Determine the [x, y] coordinate at the center of the cell enclosing the given text.  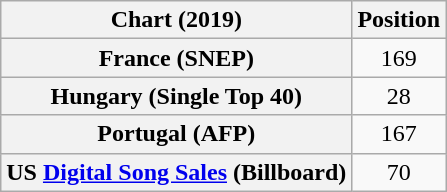
70 [399, 172]
Hungary (Single Top 40) [176, 96]
Portugal (AFP) [176, 134]
28 [399, 96]
Position [399, 20]
167 [399, 134]
US Digital Song Sales (Billboard) [176, 172]
Chart (2019) [176, 20]
France (SNEP) [176, 58]
169 [399, 58]
